Scan for the cell matching the given text and deliver its (X, Y) coordinate at center. 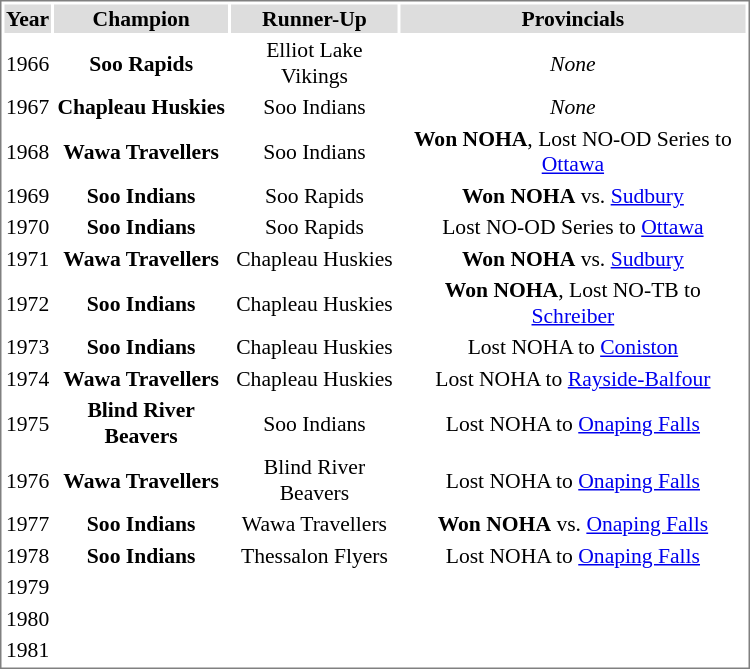
1968 (27, 151)
Lost NOHA to Coniston (572, 347)
1970 (27, 227)
Lost NO-OD Series to Ottawa (572, 227)
Won NOHA vs. Onaping Falls (572, 524)
Champion (142, 18)
1978 (27, 556)
Year (27, 18)
1977 (27, 524)
1966 (27, 63)
1979 (27, 587)
Runner-Up (315, 18)
Provincials (572, 18)
Won NOHA, Lost NO-TB to Schreiber (572, 303)
Thessalon Flyers (315, 556)
1980 (27, 618)
Lost NOHA to Rayside-Balfour (572, 378)
1976 (27, 480)
1967 (27, 107)
1981 (27, 650)
1972 (27, 303)
1974 (27, 378)
1971 (27, 258)
Elliot Lake Vikings (315, 63)
Won NOHA, Lost NO-OD Series to Ottawa (572, 151)
1969 (27, 196)
1973 (27, 347)
1975 (27, 423)
